For the text-containing cell, return its midpoint in [x, y] coordinate format. 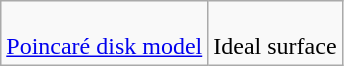
Poincaré disk model [104, 34]
Ideal surface [275, 34]
